Provide the [X, Y] coordinate of the cell's center where the given text is located.  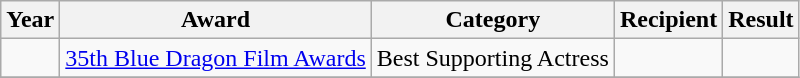
Recipient [668, 20]
Award [216, 20]
35th Blue Dragon Film Awards [216, 58]
Best Supporting Actress [492, 58]
Category [492, 20]
Year [30, 20]
Result [761, 20]
